Identify which cell holds the provided text, then report its (x, y) central coordinate. 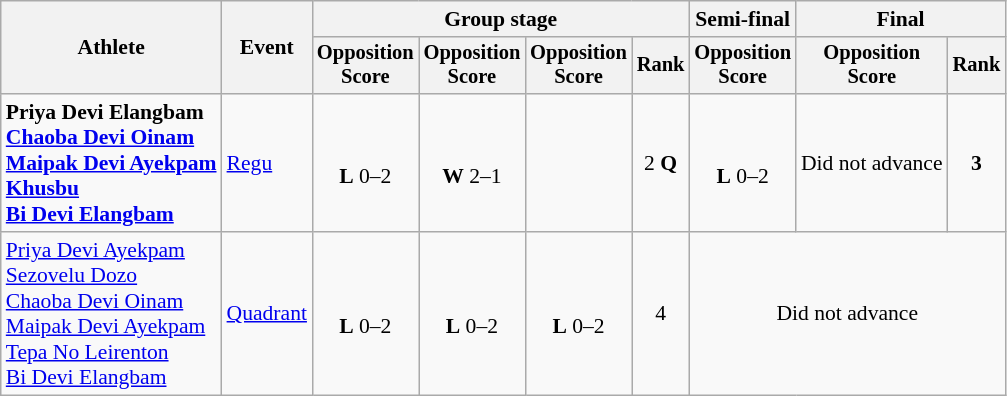
Semi-final (742, 19)
Quadrant (267, 314)
2 Q (661, 163)
W 2–1 (472, 163)
3 (977, 163)
Athlete (112, 48)
Group stage (500, 19)
Priya Devi ElangbamChaoba Devi OinamMaipak Devi AyekpamKhusbuBi Devi Elangbam (112, 163)
Regu (267, 163)
Final (900, 19)
Event (267, 48)
Priya Devi AyekpamSezovelu DozoChaoba Devi OinamMaipak Devi AyekpamTepa No LeirentonBi Devi Elangbam (112, 314)
4 (661, 314)
